Find where the given text appears and provide that cell's center as (X, Y) coordinate. 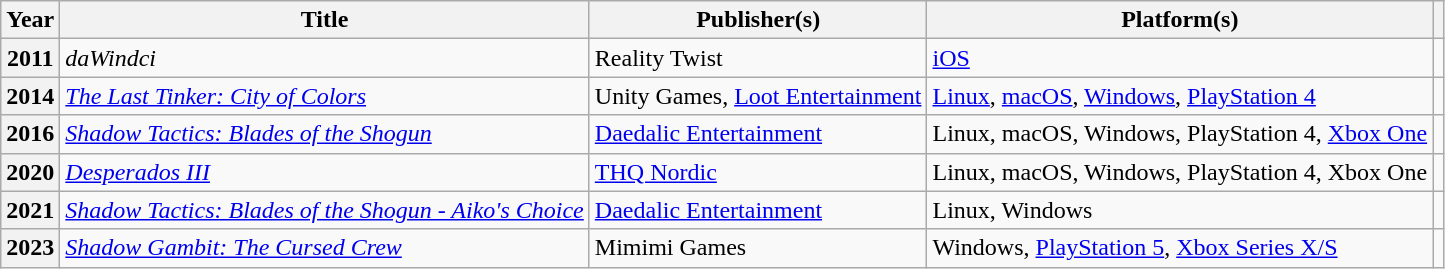
Windows, PlayStation 5, Xbox Series X/S (1180, 248)
Desperados III (325, 172)
Mimimi Games (758, 248)
The Last Tinker: City of Colors (325, 96)
Publisher(s) (758, 20)
daWindci (325, 58)
Shadow Tactics: Blades of the Shogun - Aiko's Choice (325, 210)
Shadow Gambit: The Cursed Crew (325, 248)
Title (325, 20)
Year (30, 20)
2011 (30, 58)
Shadow Tactics: Blades of the Shogun (325, 134)
2021 (30, 210)
Unity Games, Loot Entertainment (758, 96)
2023 (30, 248)
2020 (30, 172)
Linux, macOS, Windows, PlayStation 4 (1180, 96)
2014 (30, 96)
Linux, Windows (1180, 210)
THQ Nordic (758, 172)
iOS (1180, 58)
Reality Twist (758, 58)
2016 (30, 134)
Platform(s) (1180, 20)
